Output the (x, y) coordinate of the center of the cell containing the given text.  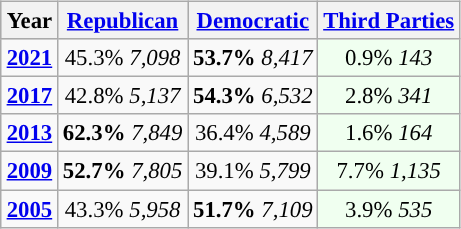
2005 (29, 209)
0.9% 143 (389, 58)
2017 (29, 96)
51.7% 7,109 (253, 209)
54.3% 6,532 (253, 96)
Third Parties (389, 21)
7.7% 1,135 (389, 171)
62.3% 7,849 (122, 133)
2.8% 341 (389, 96)
42.8% 5,137 (122, 96)
36.4% 4,589 (253, 133)
Democratic (253, 21)
Year (29, 21)
43.3% 5,958 (122, 209)
1.6% 164 (389, 133)
52.7% 7,805 (122, 171)
3.9% 535 (389, 209)
39.1% 5,799 (253, 171)
53.7% 8,417 (253, 58)
45.3% 7,098 (122, 58)
Republican (122, 21)
2009 (29, 171)
2021 (29, 58)
2013 (29, 133)
